Identify which cell holds the provided text, then report its (x, y) central coordinate. 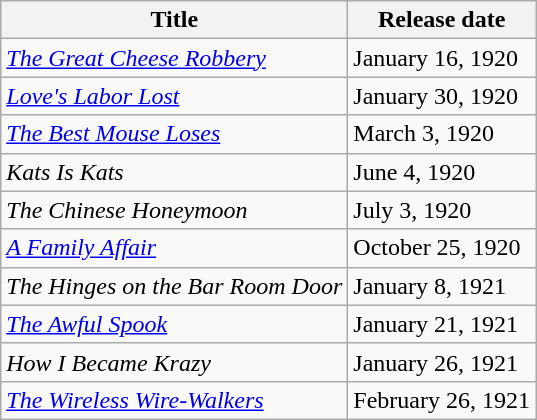
Love's Labor Lost (174, 96)
The Awful Spook (174, 324)
March 3, 1920 (442, 134)
The Chinese Honeymoon (174, 210)
July 3, 1920 (442, 210)
The Great Cheese Robbery (174, 58)
June 4, 1920 (442, 172)
January 16, 1920 (442, 58)
The Best Mouse Loses (174, 134)
The Hinges on the Bar Room Door (174, 286)
Kats Is Kats (174, 172)
A Family Affair (174, 248)
February 26, 1921 (442, 400)
January 8, 1921 (442, 286)
January 26, 1921 (442, 362)
The Wireless Wire-Walkers (174, 400)
January 30, 1920 (442, 96)
October 25, 1920 (442, 248)
Release date (442, 20)
Title (174, 20)
How I Became Krazy (174, 362)
January 21, 1921 (442, 324)
